Find where the given text appears and provide that cell's center as (x, y) coordinate. 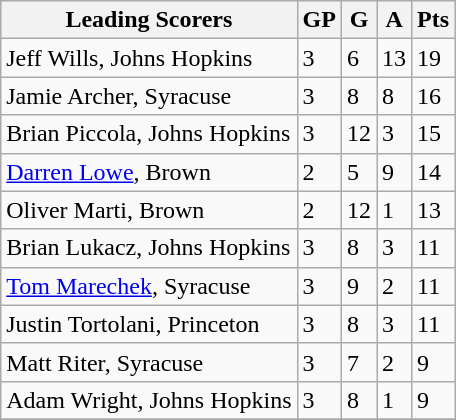
Jamie Archer, Syracuse (149, 96)
Brian Lukacz, Johns Hopkins (149, 248)
Jeff Wills, Johns Hopkins (149, 58)
Justin Tortolani, Princeton (149, 324)
Brian Piccola, Johns Hopkins (149, 134)
16 (434, 96)
Leading Scorers (149, 20)
Darren Lowe, Brown (149, 172)
15 (434, 134)
Pts (434, 20)
Tom Marechek, Syracuse (149, 286)
A (394, 20)
14 (434, 172)
Matt Riter, Syracuse (149, 362)
Adam Wright, Johns Hopkins (149, 400)
5 (358, 172)
6 (358, 58)
7 (358, 362)
19 (434, 58)
GP (319, 20)
Oliver Marti, Brown (149, 210)
G (358, 20)
